Find where the given text appears and provide that cell's center as (x, y) coordinate. 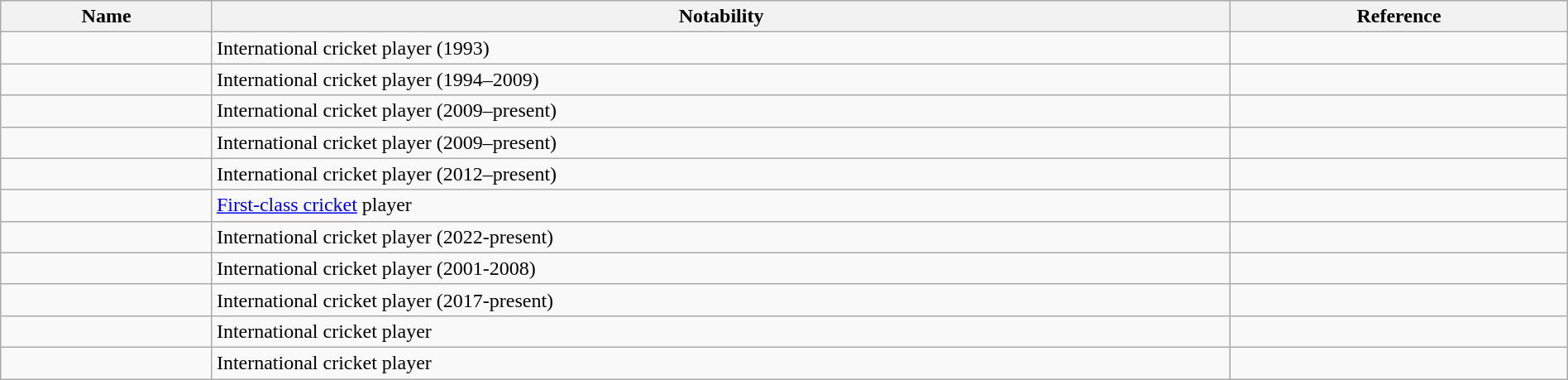
International cricket player (2022-present) (721, 237)
International cricket player (1994–2009) (721, 79)
First-class cricket player (721, 205)
International cricket player (2012–present) (721, 174)
Name (107, 17)
International cricket player (2017-present) (721, 300)
International cricket player (2001-2008) (721, 268)
International cricket player (1993) (721, 48)
Notability (721, 17)
Reference (1399, 17)
